Detect which cell encompasses the target text, then output its (x, y) center coordinate. 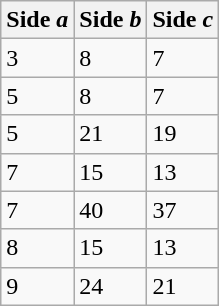
24 (110, 286)
37 (183, 210)
Side c (183, 20)
40 (110, 210)
Side b (110, 20)
9 (38, 286)
3 (38, 58)
Side a (38, 20)
19 (183, 134)
